Capture the cell that displays the provided text and extract its (x, y) central coordinate. 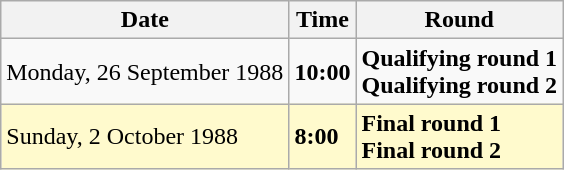
Monday, 26 September 1988 (145, 72)
Sunday, 2 October 1988 (145, 136)
Qualifying round 1Qualifying round 2 (460, 72)
Time (322, 20)
8:00 (322, 136)
Round (460, 20)
Date (145, 20)
10:00 (322, 72)
Final round 1Final round 2 (460, 136)
